Return the (X, Y) coordinate for the center point of the cell that contains the specified text.  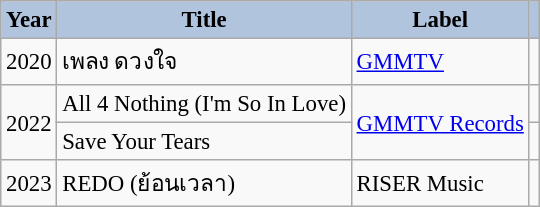
REDO (ย้อนเวลา) (204, 184)
All 4 Nothing (I'm So In Love) (204, 104)
2020 (29, 62)
Label (440, 20)
2023 (29, 184)
Title (204, 20)
2022 (29, 122)
เพลง ดวงใจ (204, 62)
GMMTV (440, 62)
Save Your Tears (204, 142)
GMMTV Records (440, 122)
RISER Music (440, 184)
Year (29, 20)
